Detect which cell encompasses the target text, then output its [X, Y] center coordinate. 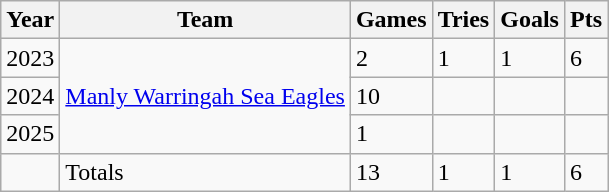
2 [391, 58]
Year [30, 20]
2024 [30, 96]
2025 [30, 134]
Manly Warringah Sea Eagles [206, 96]
Goals [530, 20]
10 [391, 96]
Tries [464, 20]
Team [206, 20]
Games [391, 20]
Pts [586, 20]
Totals [206, 172]
13 [391, 172]
2023 [30, 58]
